Search for the cell housing the specified text and yield its (x, y) center coordinate. 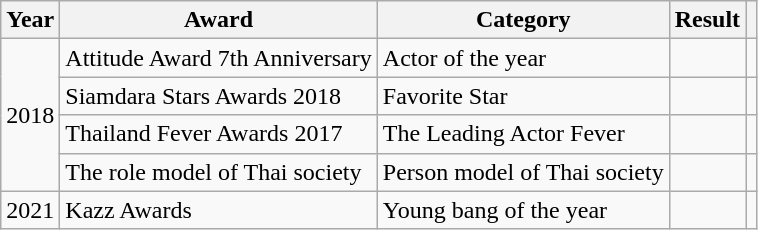
Thailand Fever Awards 2017 (218, 134)
Actor of the year (523, 58)
Kazz Awards (218, 210)
Young bang of the year (523, 210)
2018 (30, 115)
Attitude Award 7th Anniversary (218, 58)
Siamdara Stars Awards 2018 (218, 96)
Person model of Thai society (523, 172)
The role model of Thai society (218, 172)
2021 (30, 210)
Award (218, 20)
Favorite Star (523, 96)
Result (707, 20)
Year (30, 20)
The Leading Actor Fever (523, 134)
Category (523, 20)
